Extract the [X, Y] coordinate from the center of the cell holding the provided text.  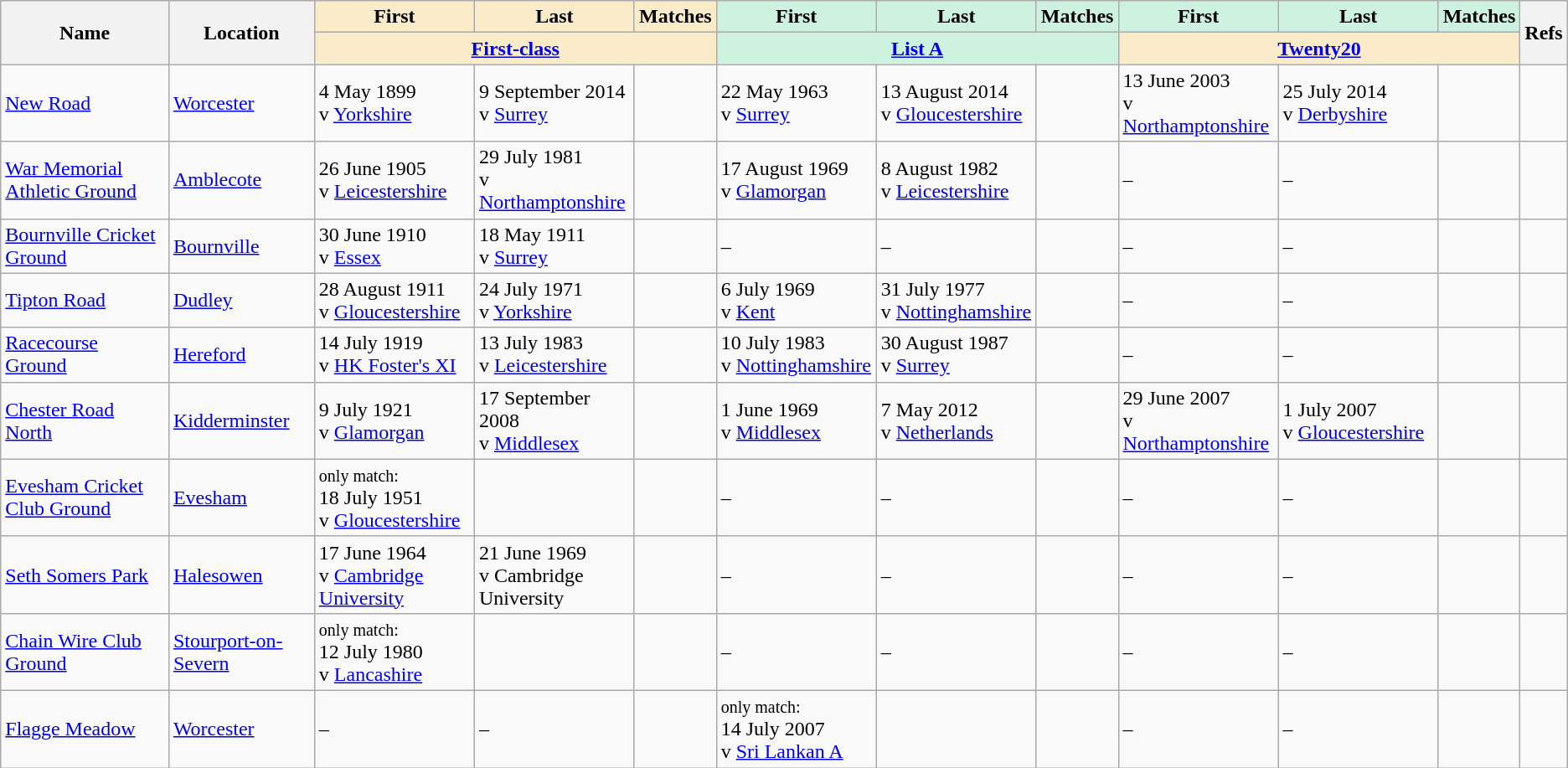
13 July 1983v Leicestershire [554, 355]
6 July 1969v Kent [796, 300]
Evesham Cricket Club Ground [85, 497]
Seth Somers Park [85, 575]
only match:18 July 1951v Gloucestershire [394, 497]
First-class [515, 49]
30 August 1987v Surrey [957, 355]
1 June 1969v Middlesex [796, 420]
25 July 2014v Derbyshire [1359, 103]
Chain Wire Club Ground [85, 652]
only match:12 July 1980v Lancashire [394, 652]
Bournville Cricket Ground [85, 246]
only match:14 July 2007v Sri Lankan A [796, 729]
24 July 1971v Yorkshire [554, 300]
4 May 1899v Yorkshire [394, 103]
29 July 1981v Northamptonshire [554, 180]
Location [241, 33]
Refs [1544, 33]
17 September 2008v Middlesex [554, 420]
Stourport-on-Severn [241, 652]
Bournville [241, 246]
New Road [85, 103]
10 July 1983v Nottinghamshire [796, 355]
29 June 2007v Northamptonshire [1198, 420]
Halesowen [241, 575]
17 June 1964v Cambridge University [394, 575]
Dudley [241, 300]
13 August 2014v Gloucestershire [957, 103]
Tipton Road [85, 300]
Kidderminster [241, 420]
Racecourse Ground [85, 355]
9 September 2014v Surrey [554, 103]
Flagge Meadow [85, 729]
Hereford [241, 355]
17 August 1969v Glamorgan [796, 180]
26 June 1905v Leicestershire [394, 180]
31 July 1977v Nottinghamshire [957, 300]
30 June 1910v Essex [394, 246]
Amblecote [241, 180]
Name [85, 33]
21 June 1969v Cambridge University [554, 575]
Twenty20 [1319, 49]
Evesham [241, 497]
13 June 2003v Northamptonshire [1198, 103]
8 August 1982v Leicestershire [957, 180]
Chester Road North [85, 420]
7 May 2012v Netherlands [957, 420]
28 August 1911v Gloucestershire [394, 300]
18 May 1911v Surrey [554, 246]
1 July 2007v Gloucestershire [1359, 420]
14 July 1919v HK Foster's XI [394, 355]
22 May 1963v Surrey [796, 103]
List A [917, 49]
War Memorial Athletic Ground [85, 180]
9 July 1921v Glamorgan [394, 420]
